Locate the cell with the specified text and output its (x, y) center coordinate. 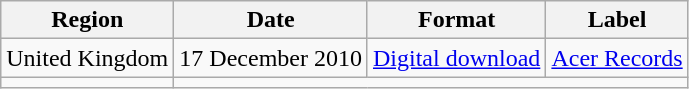
United Kingdom (88, 58)
17 December 2010 (271, 58)
Region (88, 20)
Acer Records (617, 58)
Label (617, 20)
Date (271, 20)
Format (456, 20)
Digital download (456, 58)
